Locate the cell with the specified text and output its [x, y] center coordinate. 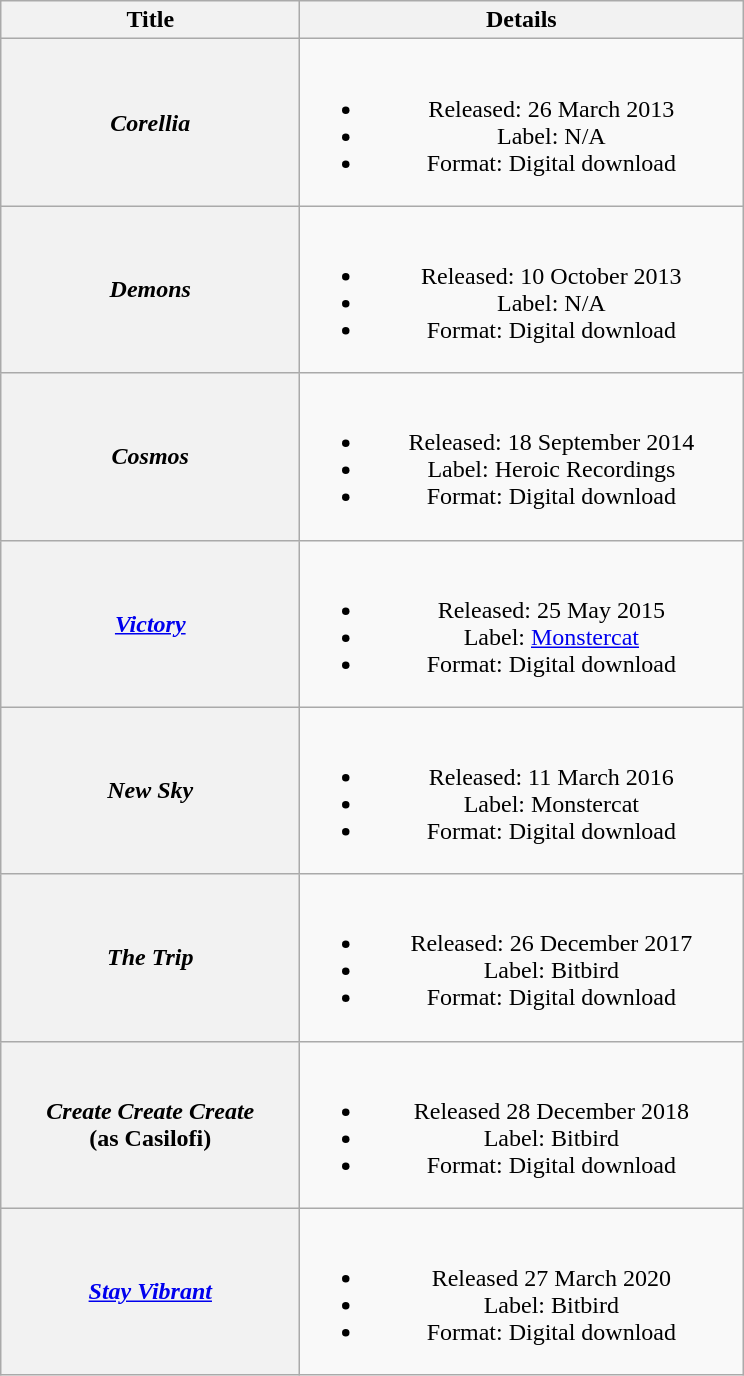
Create Create Create(as Casilofi) [150, 1124]
Title [150, 20]
Corellia [150, 122]
Details [522, 20]
Released 28 December 2018Label: BitbirdFormat: Digital download [522, 1124]
Released: 18 September 2014Label: Heroic RecordingsFormat: Digital download [522, 456]
New Sky [150, 790]
Released: 10 October 2013Label: N/AFormat: Digital download [522, 290]
Victory [150, 624]
Released: 26 December 2017Label: BitbirdFormat: Digital download [522, 958]
The Trip [150, 958]
Stay Vibrant [150, 1292]
Released 27 March 2020Label: BitbirdFormat: Digital download [522, 1292]
Released: 25 May 2015Label: MonstercatFormat: Digital download [522, 624]
Released: 11 March 2016Label: MonstercatFormat: Digital download [522, 790]
Demons [150, 290]
Released: 26 March 2013Label: N/AFormat: Digital download [522, 122]
Cosmos [150, 456]
